Provide the (x, y) coordinate of the cell's center where the given text is located.  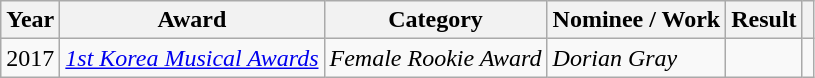
Female Rookie Award (436, 58)
Award (192, 20)
Dorian Gray (636, 58)
1st Korea Musical Awards (192, 58)
Category (436, 20)
Result (764, 20)
2017 (30, 58)
Nominee / Work (636, 20)
Year (30, 20)
